For the text-containing cell, return its midpoint in [X, Y] coordinate format. 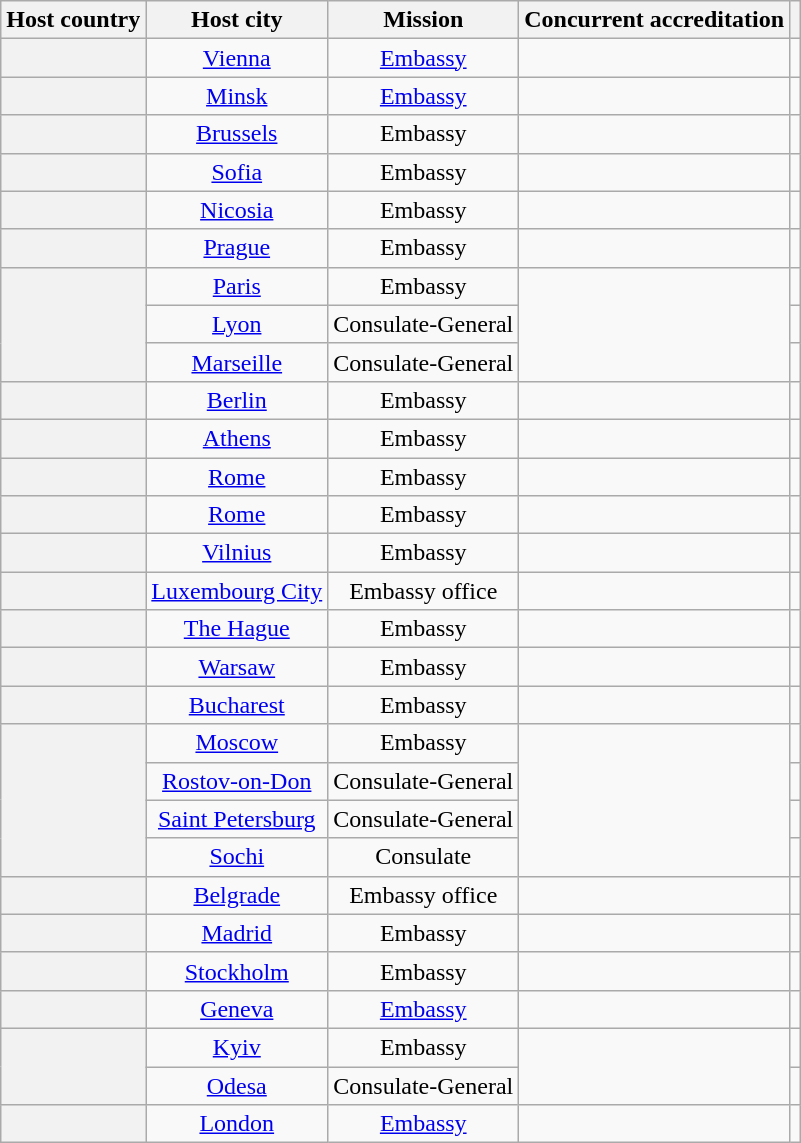
Bucharest [237, 705]
Moscow [237, 743]
Madrid [237, 933]
Host city [237, 20]
Vilnius [237, 553]
Marseille [237, 362]
Sofia [237, 172]
Athens [237, 438]
Warsaw [237, 667]
London [237, 1124]
Nicosia [237, 210]
Lyon [237, 324]
Prague [237, 248]
Saint Petersburg [237, 819]
Odesa [237, 1085]
Rostov-on-Don [237, 781]
Stockholm [237, 971]
Geneva [237, 1009]
Mission [424, 20]
Berlin [237, 400]
Luxembourg City [237, 591]
Host country [74, 20]
Kyiv [237, 1047]
Minsk [237, 96]
The Hague [237, 629]
Concurrent accreditation [654, 20]
Brussels [237, 134]
Consulate [424, 857]
Sochi [237, 857]
Vienna [237, 58]
Belgrade [237, 895]
Paris [237, 286]
